Output the [x, y] coordinate of the center of the cell containing the given text.  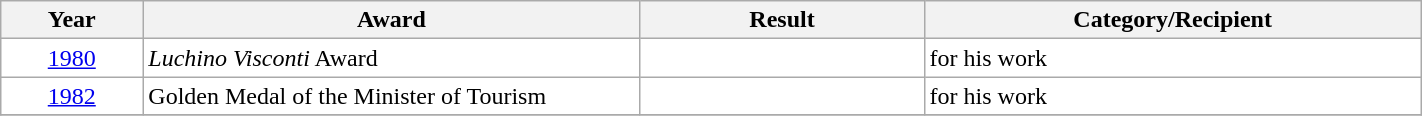
Category/Recipient [1172, 20]
Result [782, 20]
Year [72, 20]
Luchino Visconti Award [392, 58]
Golden Medal of the Minister of Tourism [392, 96]
1980 [72, 58]
1982 [72, 96]
Award [392, 20]
